Return (X, Y) of the center of cell containing provided text 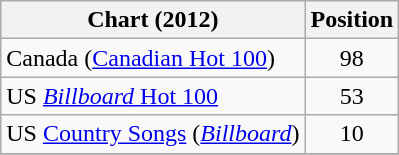
98 (352, 58)
Chart (2012) (153, 20)
US Country Songs (Billboard) (153, 134)
Position (352, 20)
Canada (Canadian Hot 100) (153, 58)
US Billboard Hot 100 (153, 96)
10 (352, 134)
53 (352, 96)
